From the cell containing the given text, extract its center point as (X, Y) coordinate. 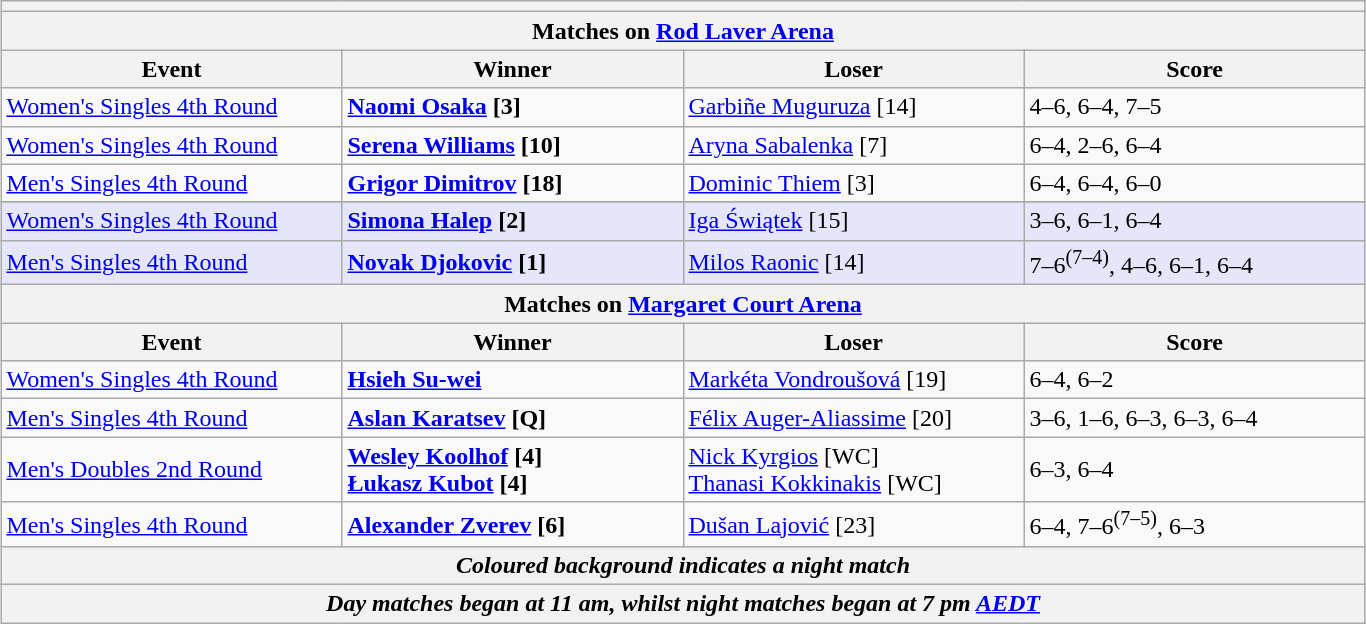
3–6, 6–1, 6–4 (1194, 221)
Matches on Margaret Court Arena (683, 304)
6–4, 7–6(7–5), 6–3 (1194, 524)
Hsieh Su-wei (512, 380)
6–4, 2–6, 6–4 (1194, 145)
Dušan Lajović [23] (854, 524)
Serena Williams [10] (512, 145)
Novak Djokovic [1] (512, 262)
Grigor Dimitrov [18] (512, 183)
Iga Świątek [15] (854, 221)
Day matches began at 11 am, whilst night matches began at 7 pm AEDT (683, 604)
6–4, 6–4, 6–0 (1194, 183)
Milos Raonic [14] (854, 262)
Naomi Osaka [3] (512, 107)
7–6(7–4), 4–6, 6–1, 6–4 (1194, 262)
3–6, 1–6, 6–3, 6–3, 6–4 (1194, 418)
Dominic Thiem [3] (854, 183)
Garbiñe Muguruza [14] (854, 107)
Alexander Zverev [6] (512, 524)
Wesley Koolhof [4] Łukasz Kubot [4] (512, 470)
Félix Auger-Aliassime [20] (854, 418)
6–4, 6–2 (1194, 380)
4–6, 6–4, 7–5 (1194, 107)
Nick Kyrgios [WC] Thanasi Kokkinakis [WC] (854, 470)
Simona Halep [2] (512, 221)
Matches on Rod Laver Arena (683, 31)
6–3, 6–4 (1194, 470)
Aslan Karatsev [Q] (512, 418)
Aryna Sabalenka [7] (854, 145)
Men's Doubles 2nd Round (172, 470)
Coloured background indicates a night match (683, 566)
Markéta Vondroušová [19] (854, 380)
